Return the [X, Y] coordinate for the center point of the cell that contains the specified text.  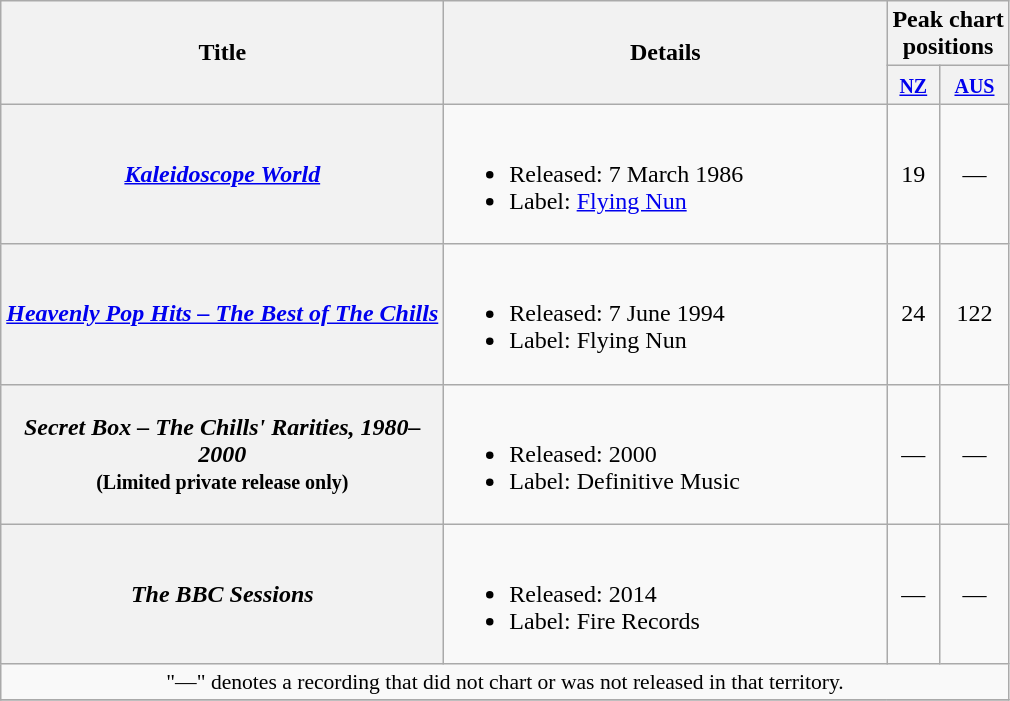
AUS [975, 85]
Kaleidoscope World [222, 174]
Released: 7 June 1994Label: Flying Nun [666, 314]
Released: 2000Label: Definitive Music [666, 454]
122 [975, 314]
Released: 7 March 1986Label: Flying Nun [666, 174]
The BBC Sessions [222, 594]
Secret Box – The Chills' Rarities, 1980–2000(Limited private release only) [222, 454]
Details [666, 52]
Title [222, 52]
Heavenly Pop Hits – The Best of The Chills [222, 314]
24 [914, 314]
"—" denotes a recording that did not chart or was not released in that territory. [505, 682]
Released: 2014Label: Fire Records [666, 594]
NZ [914, 85]
Peak chartpositions [948, 34]
19 [914, 174]
